Identify which cell holds the provided text, then report its (X, Y) central coordinate. 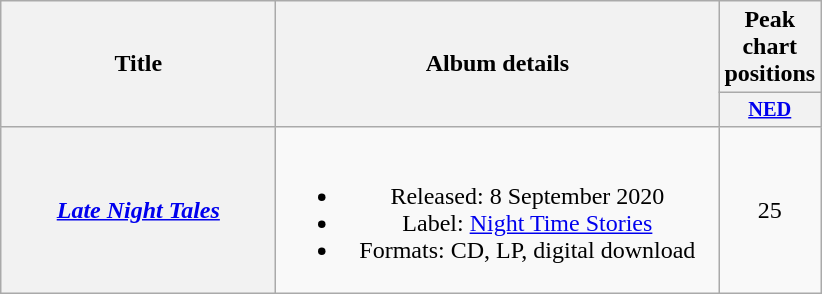
NED (770, 110)
Album details (498, 64)
Late Night Tales (138, 210)
25 (770, 210)
Peak chart positions (770, 47)
Released: 8 September 2020Label: Night Time StoriesFormats: CD, LP, digital download (498, 210)
Title (138, 64)
